Detect which cell encompasses the target text, then output its (x, y) center coordinate. 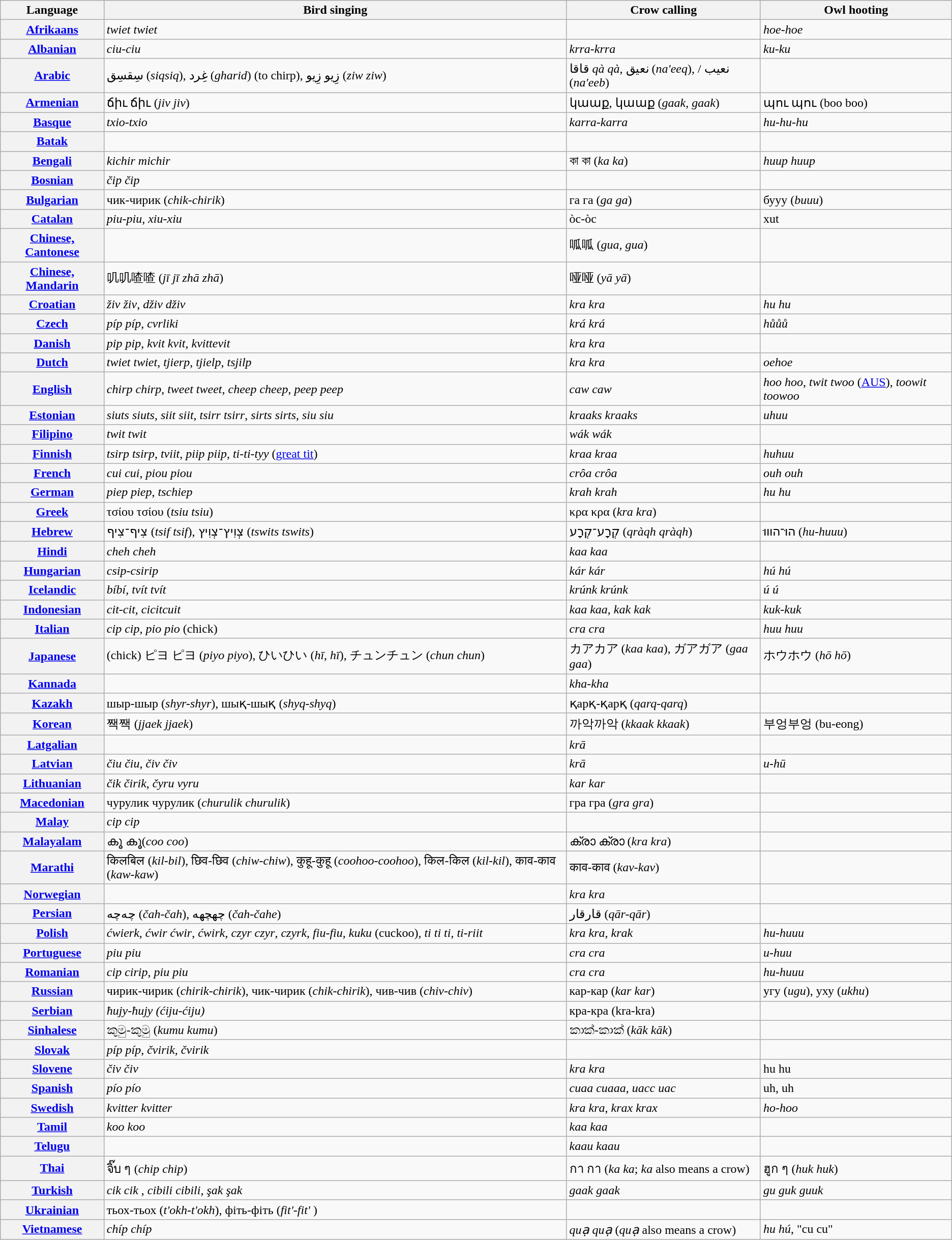
Macedonian (52, 803)
krá krá (663, 324)
Dutch (52, 363)
Latvian (52, 764)
гра гра (gra gra) (663, 803)
呱呱 (gua, gua) (663, 245)
kha-kha (663, 684)
Hindi (52, 551)
කුමු-කුමු (kumu kumu) (335, 1030)
čip čip (335, 180)
cui cui, piou piou (335, 473)
hu-hu-hu (856, 122)
Norwegian (52, 894)
Japanese (52, 656)
cip cirip, piu piu (335, 972)
Crow calling (663, 10)
wák wák (663, 434)
English (52, 389)
Bird singing (335, 10)
Italian (52, 629)
karra-karra (663, 122)
krah krah (663, 492)
Vietnamese (52, 1229)
caw caw (663, 389)
бууу (buuu) (856, 199)
叽叽喳喳 (jī jī zhā zhā) (335, 278)
Kazakh (52, 703)
piep piep, tschiep (335, 492)
kar kar (663, 783)
ouh ouh (856, 473)
قاقا qà qà, نعيق (na'eeq), / نعيب (na'eeb) (663, 75)
Spanish (52, 1088)
Catalan (52, 219)
Albanian (52, 49)
부엉부엉 (bu-eong) (856, 724)
kraa kraa (663, 454)
Serbian (52, 1011)
קְרָע־קְרָע (qràqh qràqh) (663, 532)
까악까악 (kkaak kkaak) (663, 724)
ho-hoo (856, 1107)
koo koo (335, 1127)
hoe-hoe (856, 29)
hú hú (856, 571)
quạ quạ (quạ also means a crow) (663, 1229)
Sinhalese (52, 1030)
Romanian (52, 972)
twiet twiet, tjierp, tjielp, tsjilp (335, 363)
kvitter kvitter (335, 1107)
κρα κρα (kra kra) (663, 512)
Afrikaans (52, 29)
kraaks kraaks (663, 415)
Batak (52, 141)
кра-кра (kra-kra) (663, 1011)
Korean (52, 724)
xut (856, 219)
짹짹 (jjaek jjaek) (335, 724)
Hungarian (52, 571)
Estonian (52, 415)
twit twit (335, 434)
kra kra, krak (663, 933)
Malayalam (52, 841)
Slovene (52, 1069)
ホウホウ (hō hō) (856, 656)
чирик-чирик (chirik-chirik), чик-чирик (chik-chirik), чив-чив (chiv-chiv) (335, 991)
cip cip, pio pio (chick) (335, 629)
gaak gaak (663, 1190)
Icelandic (52, 590)
piu piu (335, 953)
pip pip, kvit kvit, kvittevit (335, 343)
Turkish (52, 1190)
hu hú, "cu cu" (856, 1229)
哑哑 (yā yā) (663, 278)
kár kár (663, 571)
കൂ കൂ(coo coo) (335, 841)
Russian (52, 991)
шыр-шыр (shyr-shyr), шық-шық (shyq-shyq) (335, 703)
چه‌چه (čah-čah), چهچهه (čah-čahe) (335, 913)
Lithuanian (52, 783)
պու պու (boo boo) (856, 103)
чик-чирик (chik-chirik) (335, 199)
krra-krra (663, 49)
bíbí, tvít tvít (335, 590)
काव-काव (kav-kav) (663, 868)
тьох-тьох (t'okh-t'okh), фіть-фіть (fit'-fit' ) (335, 1209)
Bengali (52, 161)
Finnish (52, 454)
кар-кар (kar kar) (663, 991)
French (52, 473)
uhuu (856, 415)
Thai (52, 1169)
Slovak (52, 1049)
га га (ga ga) (663, 199)
Bulgarian (52, 199)
kichir michir (335, 161)
Bosnian (52, 180)
cip cip (335, 822)
Language (52, 10)
hůůů (856, 324)
kaau kaau (663, 1146)
German (52, 492)
Filipino (52, 434)
ćwierk, ćwir ćwir, ćwirk, czyr czyr, czyrk, fiu-fiu, kuku (cuckoo), ti ti ti, ti-riit (335, 933)
crôa crôa (663, 473)
Portuguese (52, 953)
čik čirik, čyru vyru (335, 783)
kuk-kuk (856, 609)
krúnk krúnk (663, 590)
tsirp tsirp, tviit, piip piip, ti-ti-tyy (great tit) (335, 454)
twiet twiet (335, 29)
سِقسِق (siqsiq), غِرد (gharid) (to chirp), زِيو زِيو (ziw ziw) (335, 75)
píp píp, cvrliki (335, 324)
csip-csirip (335, 571)
ճիւ ճիւ (jiv jiv) (335, 103)
kaa kaa, kak kak (663, 609)
Telugu (52, 1146)
òc-òc (663, 219)
Chinese, Mandarin (52, 278)
ക്രാ ക്രാ (kra kra) (663, 841)
কা কা (ka ka) (663, 161)
צִיף־צִיף (tsif tsif), צְוִיץ־צְוִיץ (tswits tswits) (335, 532)
ú ú (856, 590)
τσίου τσίου (tsiu tsiu) (335, 512)
Tamil (52, 1127)
uh, uh (856, 1088)
txio-txio (335, 122)
pío pío (335, 1088)
cheh cheh (335, 551)
huup huup (856, 161)
Czech (52, 324)
Owl hooting (856, 10)
Polish (52, 933)
siuts siuts, siit siit, tsirr tsirr, sirts sirts, siu siu (335, 415)
ciu-ciu (335, 49)
قارقار (qār-qār) (663, 913)
cuaa cuaaa, uacc uac (663, 1088)
huu huu (856, 629)
Arabic (52, 75)
කාක්-කාක් (kāk kāk) (663, 1030)
Chinese, Cantonese (52, 245)
ku-ku (856, 49)
қарқ-қарқ (qarq-qarq) (663, 703)
cik cik , cibili cibili, şak şak (335, 1190)
чурулик чурулик (churulik churulik) (335, 803)
Armenian (52, 103)
จิ๊บ ๆ (chip chip) (335, 1169)
huhuu (856, 454)
Basque (52, 122)
किलबिल (kil-bil), छिव-छिव (chiw-chiw), कुहू-कुहू (coohoo-coohoo), किल-किल (kil-kil), काव-काव (kaw-kaw) (335, 868)
čiv čiv (335, 1069)
kra kra, krax krax (663, 1107)
Ukrainian (52, 1209)
Danish (52, 343)
čiu čiu, čiv čiv (335, 764)
cit-cit, cicitcuit (335, 609)
oehoe (856, 363)
Latgalian (52, 745)
Persian (52, 913)
กา กา (ka ka; ka also means a crow) (663, 1169)
chíp chíp (335, 1229)
hoo hoo, twit twoo (AUS), toowit toowoo (856, 389)
Croatian (52, 305)
הוּ־הוווּ (hu-huuu) (856, 532)
ฮูก ๆ (huk huk) (856, 1169)
կաաք, կաաք (gaak, gaak) (663, 103)
piu-piu, xiu-xiu (335, 219)
Kannada (52, 684)
živ živ, dživ dživ (335, 305)
Hebrew (52, 532)
Greek (52, 512)
u-huu (856, 953)
Swedish (52, 1107)
(chick) ピヨ ピヨ (piyo piyo), ひいひい (hī, hī), チュンチュン (chun chun) (335, 656)
gu guk guuk (856, 1190)
chirp chirp, tweet tweet, cheep cheep, peep peep (335, 389)
угу (ugu), уху (ukhu) (856, 991)
u-hū (856, 764)
ћију-ћију (ćiju-ćiju) (335, 1011)
Indonesian (52, 609)
Marathi (52, 868)
カアカア (kaa kaa), ガアガア (gaa gaa) (663, 656)
píp píp, čvirik, čvirik (335, 1049)
Malay (52, 822)
